Return (X, Y) of the center of cell containing provided text 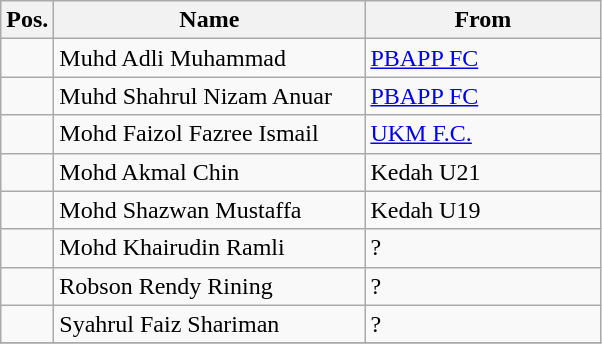
Kedah U19 (483, 210)
Name (210, 20)
UKM F.C. (483, 134)
Pos. (28, 20)
Muhd Shahrul Nizam Anuar (210, 96)
Muhd Adli Muhammad (210, 58)
From (483, 20)
Mohd Khairudin Ramli (210, 248)
Robson Rendy Rining (210, 286)
Syahrul Faiz Shariman (210, 324)
Kedah U21 (483, 172)
Mohd Akmal Chin (210, 172)
Mohd Shazwan Mustaffa (210, 210)
Mohd Faizol Fazree Ismail (210, 134)
